Locate the cell with the specified text and output its (X, Y) center coordinate. 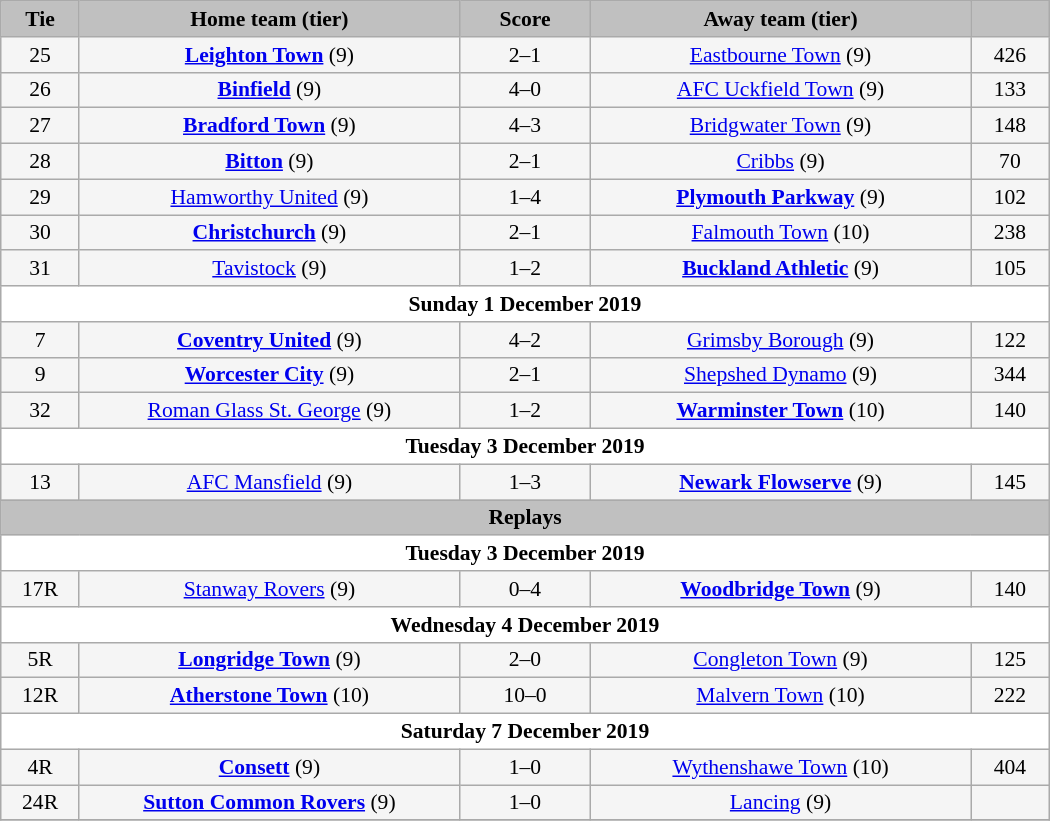
Warminster Town (10) (781, 411)
7 (40, 340)
Malvern Town (10) (781, 696)
Stanway Rovers (9) (269, 589)
5R (40, 660)
Grimsby Borough (9) (781, 340)
0–4 (524, 589)
Lancing (9) (781, 803)
29 (40, 197)
Christchurch (9) (269, 233)
4R (40, 767)
2–0 (524, 660)
Shepshed Dynamo (9) (781, 375)
Tie (40, 19)
122 (1010, 340)
105 (1010, 269)
Longridge Town (9) (269, 660)
AFC Mansfield (9) (269, 482)
Sutton Common Rovers (9) (269, 803)
Newark Flowserve (9) (781, 482)
4–3 (524, 126)
10–0 (524, 696)
1–4 (524, 197)
Home team (tier) (269, 19)
9 (40, 375)
Plymouth Parkway (9) (781, 197)
Congleton Town (9) (781, 660)
Coventry United (9) (269, 340)
145 (1010, 482)
13 (40, 482)
4–2 (524, 340)
1–3 (524, 482)
125 (1010, 660)
Score (524, 19)
17R (40, 589)
Saturday 7 December 2019 (525, 732)
Atherstone Town (10) (269, 696)
12R (40, 696)
Cribbs (9) (781, 162)
Falmouth Town (10) (781, 233)
Buckland Athletic (9) (781, 269)
Away team (tier) (781, 19)
Worcester City (9) (269, 375)
Sunday 1 December 2019 (525, 304)
344 (1010, 375)
102 (1010, 197)
Wednesday 4 December 2019 (525, 625)
Replays (525, 518)
32 (40, 411)
Bridgwater Town (9) (781, 126)
148 (1010, 126)
Binfield (9) (269, 90)
AFC Uckfield Town (9) (781, 90)
24R (40, 803)
Hamworthy United (9) (269, 197)
28 (40, 162)
30 (40, 233)
Roman Glass St. George (9) (269, 411)
Consett (9) (269, 767)
238 (1010, 233)
31 (40, 269)
27 (40, 126)
25 (40, 55)
426 (1010, 55)
Wythenshawe Town (10) (781, 767)
26 (40, 90)
Tavistock (9) (269, 269)
4–0 (524, 90)
Woodbridge Town (9) (781, 589)
Bradford Town (9) (269, 126)
133 (1010, 90)
Leighton Town (9) (269, 55)
404 (1010, 767)
Eastbourne Town (9) (781, 55)
222 (1010, 696)
70 (1010, 162)
Bitton (9) (269, 162)
